Determine the [X, Y] coordinate at the center of the cell enclosing the given text.  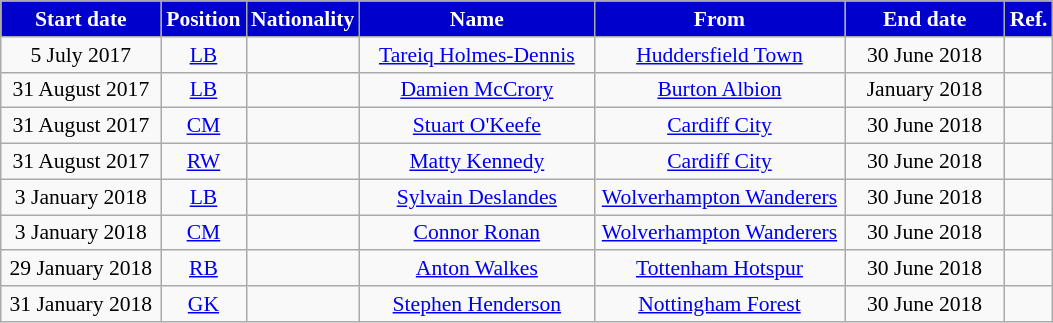
Tareiq Holmes-Dennis [476, 55]
Connor Ronan [476, 233]
RB [204, 269]
31 January 2018 [81, 304]
Name [476, 19]
RW [204, 162]
Matty Kennedy [476, 162]
Tottenham Hotspur [719, 269]
End date [925, 19]
From [719, 19]
Damien McCrory [476, 90]
January 2018 [925, 90]
Stephen Henderson [476, 304]
Position [204, 19]
Nottingham Forest [719, 304]
Nationality [302, 19]
Anton Walkes [476, 269]
Ref. [1029, 19]
5 July 2017 [81, 55]
Burton Albion [719, 90]
Huddersfield Town [719, 55]
Sylvain Deslandes [476, 197]
Start date [81, 19]
Stuart O'Keefe [476, 126]
29 January 2018 [81, 269]
GK [204, 304]
